Return the [X, Y] coordinate for the center point of the cell that contains the specified text.  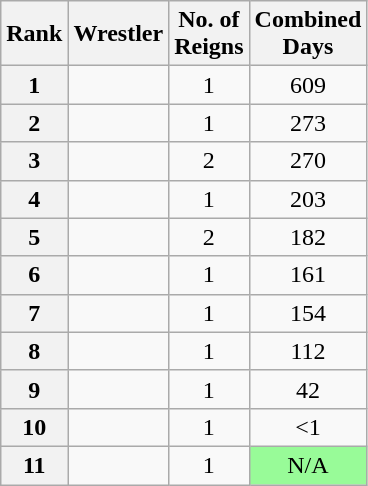
5 [34, 237]
3 [34, 161]
42 [308, 389]
Wrestler [118, 34]
154 [308, 313]
182 [308, 237]
7 [34, 313]
161 [308, 275]
No. ofReigns [209, 34]
10 [34, 427]
4 [34, 199]
6 [34, 275]
N/A [308, 465]
609 [308, 85]
203 [308, 199]
8 [34, 351]
273 [308, 123]
<1 [308, 427]
270 [308, 161]
Rank [34, 34]
112 [308, 351]
11 [34, 465]
9 [34, 389]
CombinedDays [308, 34]
